Search for the cell housing the specified text and yield its [x, y] center coordinate. 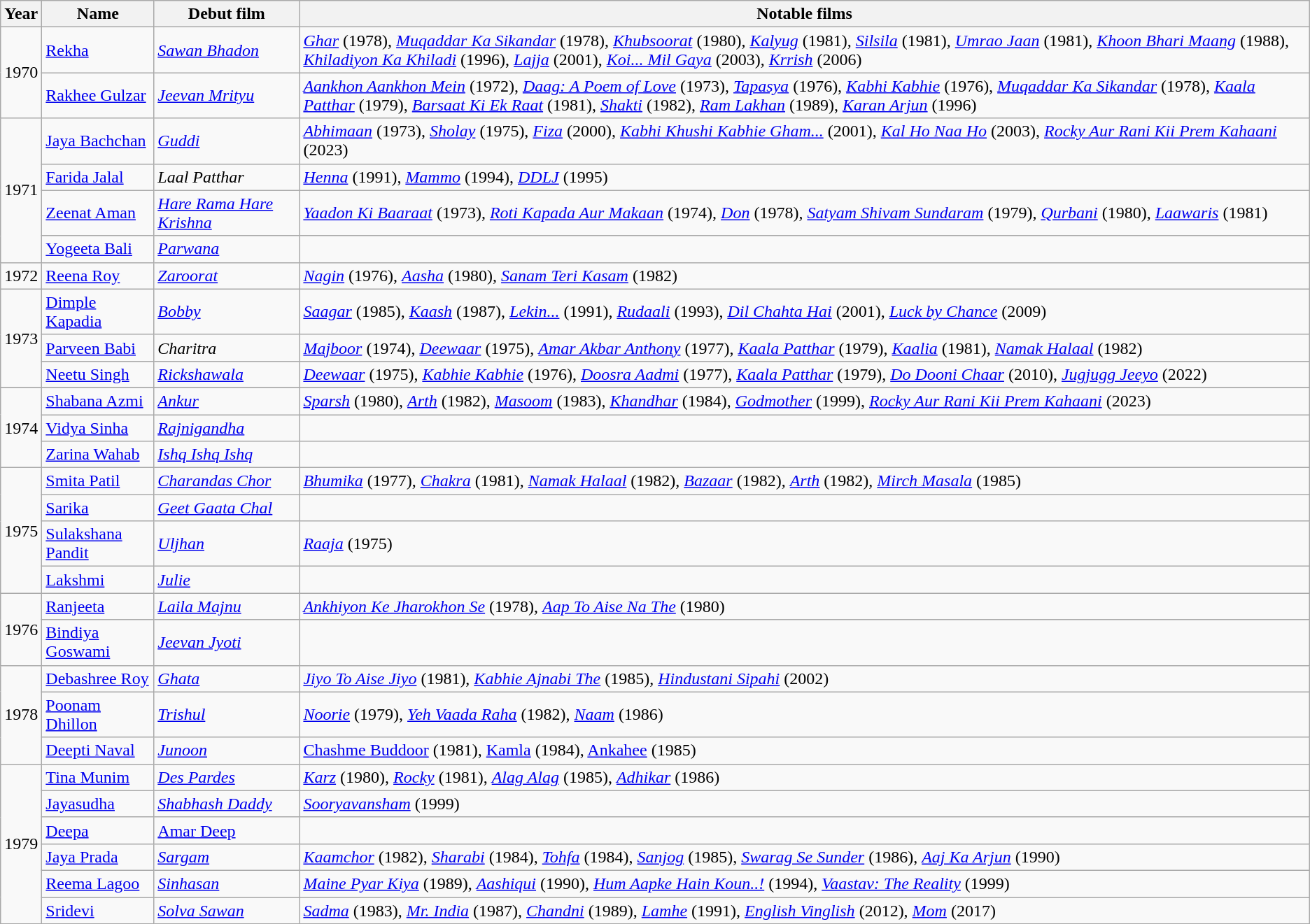
Sooryavansham (1999) [805, 804]
Raaja (1975) [805, 544]
Sadma (1983), Mr. India (1987), Chandni (1989), Lamhe (1991), English Vinglish (2012), Mom (2017) [805, 910]
Solva Sawan [227, 910]
Julie [227, 580]
Rajnigandha [227, 427]
Charitra [227, 348]
Name [98, 14]
Guddi [227, 141]
Zaroorat [227, 276]
Debut film [227, 14]
Uljhan [227, 544]
Noorie (1979), Yeh Vaada Raha (1982), Naam (1986) [805, 715]
Parwana [227, 249]
Bindiya Goswami [98, 642]
1974 [21, 427]
Nagin (1976), Aasha (1980), Sanam Teri Kasam (1982) [805, 276]
Ankur [227, 401]
1979 [21, 844]
Lakshmi [98, 580]
Deepti Naval [98, 751]
Smita Patil [98, 481]
Yogeeta Bali [98, 249]
Tina Munim [98, 777]
Reema Lagoo [98, 883]
Ghata [227, 678]
Maine Pyar Kiya (1989), Aashiqui (1990), Hum Aapke Hain Koun..! (1994), Vaastav: The Reality (1999) [805, 883]
1978 [21, 715]
Neetu Singh [98, 374]
Yaadon Ki Baaraat (1973), Roti Kapada Aur Makaan (1974), Don (1978), Satyam Shivam Sundaram (1979), Qurbani (1980), Laawaris (1981) [805, 213]
1971 [21, 190]
Deepa [98, 830]
Henna (1991), Mammo (1994), DDLJ (1995) [805, 177]
Parveen Babi [98, 348]
Majboor (1974), Deewaar (1975), Amar Akbar Anthony (1977), Kaala Patthar (1979), Kaalia (1981), Namak Halaal (1982) [805, 348]
Des Pardes [227, 777]
Laila Majnu [227, 606]
Zeenat Aman [98, 213]
Shabana Azmi [98, 401]
Shabhash Daddy [227, 804]
Dimple Kapadia [98, 312]
Poonam Dhillon [98, 715]
Vidya Sinha [98, 427]
Notable films [805, 14]
Jaya Bachchan [98, 141]
Ranjeeta [98, 606]
Hare Rama Hare Krishna [227, 213]
Farida Jalal [98, 177]
Sparsh (1980), Arth (1982), Masoom (1983), Khandhar (1984), Godmother (1999), Rocky Aur Rani Kii Prem Kahaani (2023) [805, 401]
Debashree Roy [98, 678]
Chashme Buddoor (1981), Kamla (1984), Ankahee (1985) [805, 751]
Sargam [227, 857]
Deewaar (1975), Kabhie Kabhie (1976), Doosra Aadmi (1977), Kaala Patthar (1979), Do Dooni Chaar (2010), Jugjugg Jeeyo (2022) [805, 374]
Bhumika (1977), Chakra (1981), Namak Halaal (1982), Bazaar (1982), Arth (1982), Mirch Masala (1985) [805, 481]
Trishul [227, 715]
1973 [21, 339]
Sulakshana Pandit [98, 544]
Laal Patthar [227, 177]
1976 [21, 630]
Kaamchor (1982), Sharabi (1984), Tohfa (1984), Sanjog (1985), Swarag Se Sunder (1986), Aaj Ka Arjun (1990) [805, 857]
1972 [21, 276]
Ishq Ishq Ishq [227, 455]
Rickshawala [227, 374]
Sinhasan [227, 883]
1975 [21, 530]
Bobby [227, 312]
Jayasudha [98, 804]
Jiyo To Aise Jiyo (1981), Kabhie Ajnabi The (1985), Hindustani Sipahi (2002) [805, 678]
Sarika [98, 508]
Amar Deep [227, 830]
Junoon [227, 751]
Zarina Wahab [98, 455]
Jaya Prada [98, 857]
Rekha [98, 50]
Saagar (1985), Kaash (1987), Lekin... (1991), Rudaali (1993), Dil Chahta Hai (2001), Luck by Chance (2009) [805, 312]
Reena Roy [98, 276]
1970 [21, 73]
Jeevan Mrityu [227, 95]
Sawan Bhadon [227, 50]
Geet Gaata Chal [227, 508]
Year [21, 14]
Sridevi [98, 910]
Rakhee Gulzar [98, 95]
Charandas Chor [227, 481]
Jeevan Jyoti [227, 642]
Karz (1980), Rocky (1981), Alag Alag (1985), Adhikar (1986) [805, 777]
Abhimaan (1973), Sholay (1975), Fiza (2000), Kabhi Khushi Kabhie Gham... (2001), Kal Ho Naa Ho (2003), Rocky Aur Rani Kii Prem Kahaani (2023) [805, 141]
Ankhiyon Ke Jharokhon Se (1978), Aap To Aise Na The (1980) [805, 606]
